Pinpoint the cell where the given text exists, returning its [x, y] midpoint coordinate. 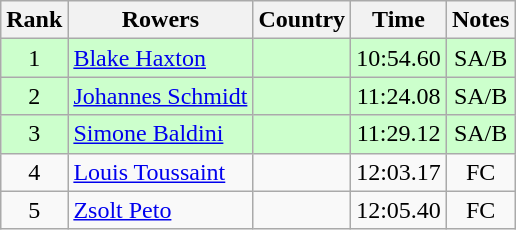
5 [34, 210]
Johannes Schmidt [160, 96]
11:24.08 [399, 96]
Country [302, 20]
Zsolt Peto [160, 210]
Louis Toussaint [160, 172]
Rank [34, 20]
1 [34, 58]
4 [34, 172]
3 [34, 134]
12:03.17 [399, 172]
10:54.60 [399, 58]
Blake Haxton [160, 58]
12:05.40 [399, 210]
Rowers [160, 20]
11:29.12 [399, 134]
Simone Baldini [160, 134]
Notes [480, 20]
2 [34, 96]
Time [399, 20]
